Return [X, Y] of the center of cell containing provided text 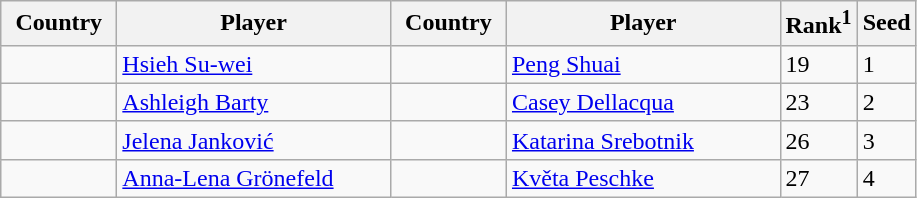
Ashleigh Barty [254, 102]
2 [886, 102]
Seed [886, 24]
1 [886, 64]
Katarina Srebotnik [643, 140]
Květa Peschke [643, 178]
3 [886, 140]
26 [818, 140]
Peng Shuai [643, 64]
Anna-Lena Grönefeld [254, 178]
Hsieh Su-wei [254, 64]
23 [818, 102]
19 [818, 64]
4 [886, 178]
Rank1 [818, 24]
Jelena Janković [254, 140]
Casey Dellacqua [643, 102]
27 [818, 178]
